Extract the [X, Y] coordinate from the center of the cell holding the provided text.  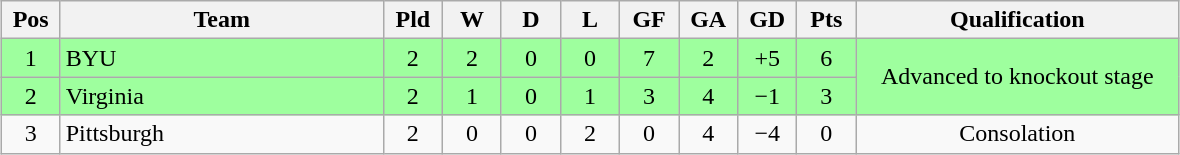
Virginia [222, 96]
−1 [768, 96]
GF [650, 20]
Pts [826, 20]
D [530, 20]
6 [826, 58]
Pos [30, 20]
Qualification [1018, 20]
Consolation [1018, 134]
Pittsburgh [222, 134]
Team [222, 20]
7 [650, 58]
GD [768, 20]
Pld [412, 20]
−4 [768, 134]
GA [708, 20]
BYU [222, 58]
L [590, 20]
+5 [768, 58]
W [472, 20]
Advanced to knockout stage [1018, 77]
